Capture the cell that displays the provided text and extract its [x, y] central coordinate. 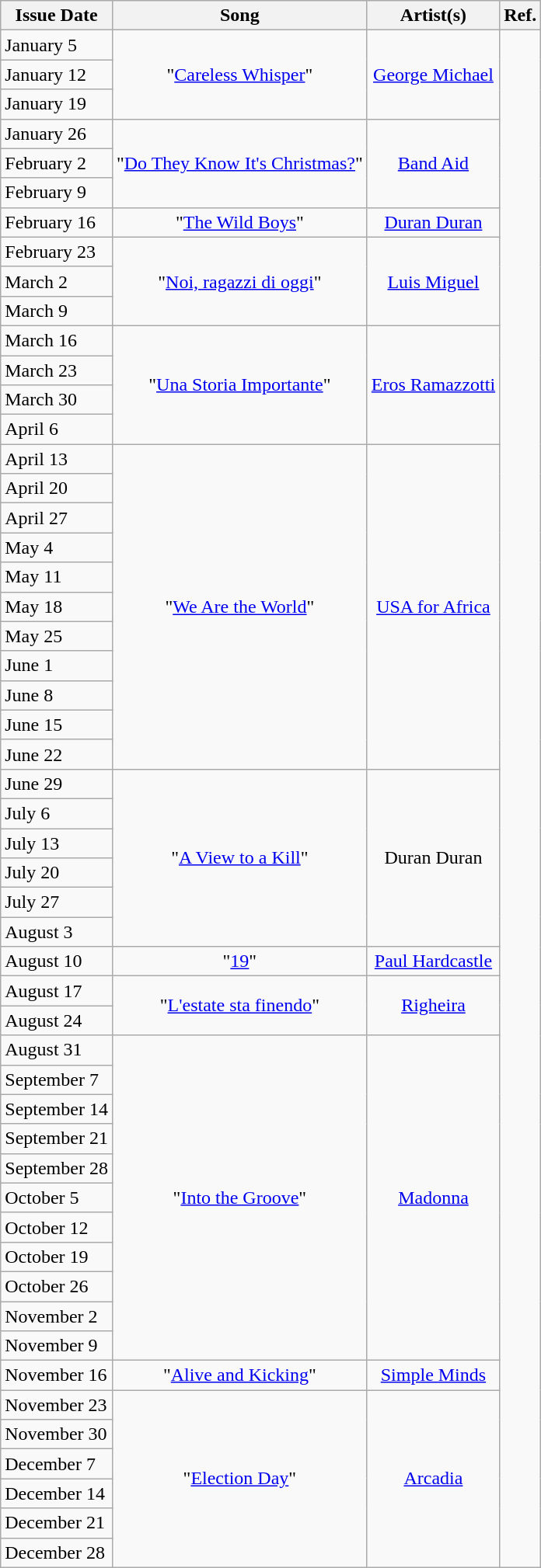
"We Are the World" [239, 607]
"Alive and Kicking" [239, 1375]
March 30 [57, 400]
January 26 [57, 134]
November 16 [57, 1375]
April 13 [57, 459]
June 8 [57, 695]
September 7 [57, 1080]
"A View to a Kill" [239, 857]
March 2 [57, 281]
Madonna [433, 1198]
August 31 [57, 1050]
"Noi, ragazzi di oggi" [239, 281]
Righeira [433, 1006]
October 12 [57, 1227]
October 19 [57, 1257]
Eros Ramazzotti [433, 384]
May 25 [57, 636]
Song [239, 16]
September 14 [57, 1109]
Artist(s) [433, 16]
February 2 [57, 163]
"L'estate sta finendo" [239, 1006]
George Michael [433, 75]
"Into the Groove" [239, 1198]
Simple Minds [433, 1375]
March 9 [57, 311]
August 3 [57, 932]
April 6 [57, 429]
August 10 [57, 961]
Luis Miguel [433, 281]
December 28 [57, 1552]
May 4 [57, 548]
July 6 [57, 813]
December 21 [57, 1523]
October 26 [57, 1286]
March 16 [57, 340]
USA for Africa [433, 607]
"Election Day" [239, 1479]
October 5 [57, 1198]
Paul Hardcastle [433, 961]
January 19 [57, 104]
August 17 [57, 991]
June 22 [57, 754]
June 1 [57, 666]
"Una Storia Importante" [239, 384]
September 21 [57, 1139]
Arcadia [433, 1479]
May 18 [57, 607]
"Careless Whisper" [239, 75]
February 9 [57, 193]
Issue Date [57, 16]
August 24 [57, 1020]
February 23 [57, 252]
Ref. [521, 16]
January 12 [57, 75]
September 28 [57, 1168]
May 11 [57, 577]
March 23 [57, 370]
November 2 [57, 1316]
April 27 [57, 518]
July 13 [57, 843]
July 20 [57, 873]
July 27 [57, 902]
December 7 [57, 1464]
November 9 [57, 1346]
November 30 [57, 1434]
January 5 [57, 45]
February 16 [57, 222]
April 20 [57, 488]
November 23 [57, 1405]
Band Aid [433, 163]
"19" [239, 961]
June 15 [57, 725]
"Do They Know It's Christmas?" [239, 163]
"The Wild Boys" [239, 222]
December 14 [57, 1493]
June 29 [57, 784]
